Provide the [x, y] coordinate of the cell's center where the given text is located.  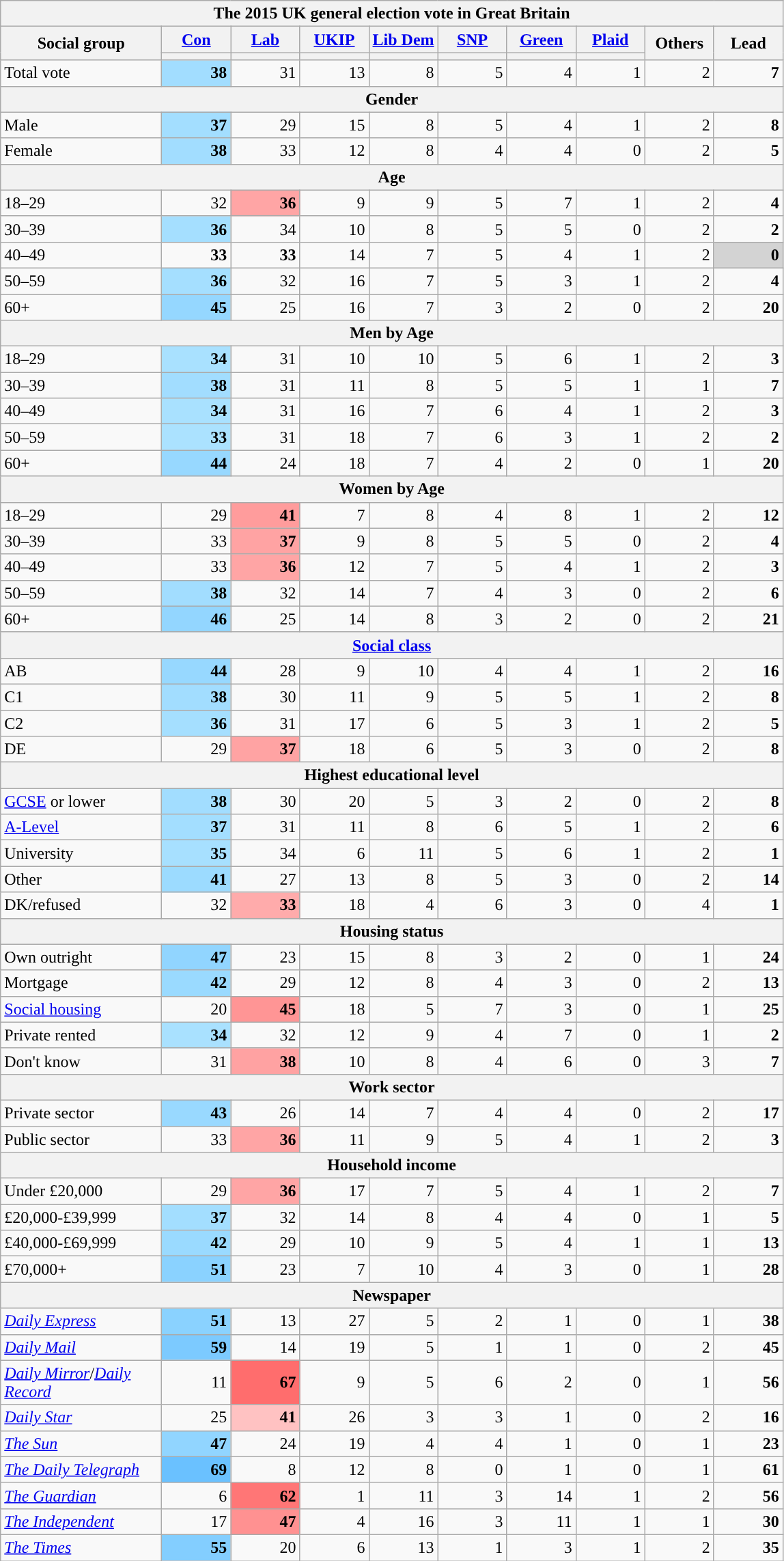
59 [197, 1347]
The Sun [81, 1443]
The Guardian [81, 1495]
Own outright [81, 957]
Work sector [392, 1087]
Daily Mirror/Daily Record [81, 1383]
The Times [81, 1547]
Lead [748, 44]
The Daily Telegraph [81, 1469]
43 [197, 1113]
AB [81, 671]
Male [81, 125]
21 [748, 619]
Social group [81, 44]
GCSE or lower [81, 801]
A-Level [81, 827]
Others [679, 44]
Gender [392, 99]
61 [748, 1469]
Under £20,000 [81, 1191]
£40,000-£69,999 [81, 1243]
Other [81, 879]
Female [81, 151]
Green [541, 40]
46 [197, 619]
Lab [265, 40]
The Independent [81, 1521]
Social class [392, 645]
Daily Mail [81, 1347]
Don't know [81, 1061]
DK/refused [81, 905]
Highest educational level [392, 775]
69 [197, 1469]
The 2015 UK general election vote in Great Britain [392, 14]
Household income [392, 1165]
UKIP [335, 40]
Public sector [81, 1139]
Total vote [81, 73]
Men by Age [392, 333]
Private rented [81, 1035]
Lib Dem [403, 40]
Plaid [611, 40]
Newspaper [392, 1295]
C2 [81, 723]
Age [392, 177]
Women by Age [392, 489]
£70,000+ [81, 1269]
Social housing [81, 1009]
62 [265, 1495]
67 [265, 1383]
Private sector [81, 1113]
University [81, 853]
55 [197, 1547]
C1 [81, 697]
Mortgage [81, 983]
Housing status [392, 931]
Con [197, 40]
SNP [473, 40]
DE [81, 749]
Daily Star [81, 1418]
£20,000-£39,999 [81, 1217]
Daily Express [81, 1321]
